Capture the cell that displays the provided text and extract its [x, y] central coordinate. 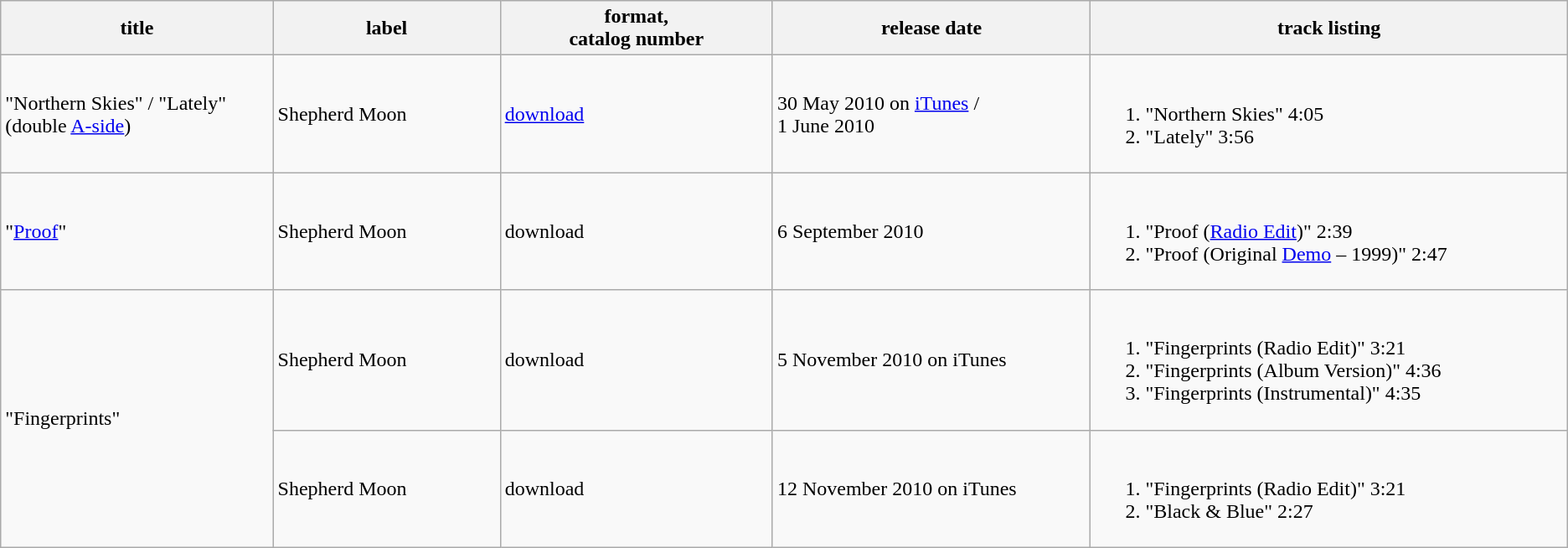
title [137, 28]
"Fingerprints" [137, 419]
30 May 2010 on iTunes /1 June 2010 [931, 114]
release date [931, 28]
label [387, 28]
"Proof" [137, 231]
"Northern Skies" 4:05"Lately" 3:56 [1328, 114]
format,catalog number [637, 28]
"Northern Skies" / "Lately" (double A-side) [137, 114]
"Proof (Radio Edit)" 2:39"Proof (Original Demo – 1999)" 2:47 [1328, 231]
"Fingerprints (Radio Edit)" 3:21"Fingerprints (Album Version)" 4:36"Fingerprints (Instrumental)" 4:35 [1328, 360]
track listing [1328, 28]
6 September 2010 [931, 231]
5 November 2010 on iTunes [931, 360]
"Fingerprints (Radio Edit)" 3:21"Black & Blue" 2:27 [1328, 489]
12 November 2010 on iTunes [931, 489]
